Return [X, Y] of the center of cell containing provided text 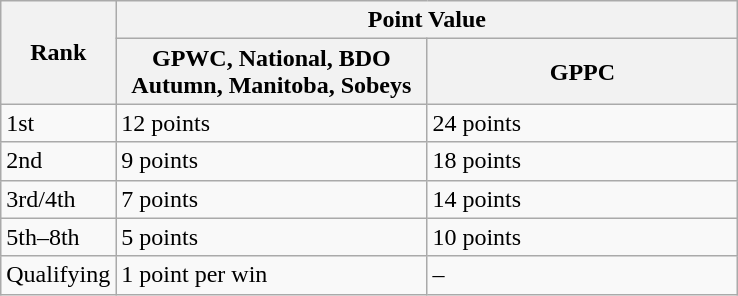
Qualifying [58, 275]
9 points [272, 161]
14 points [582, 199]
1st [58, 123]
1 point per win [272, 275]
GPPC [582, 72]
Point Value [427, 20]
3rd/4th [58, 199]
5th–8th [58, 237]
GPWC, National, BDO Autumn, Manitoba, Sobeys [272, 72]
12 points [272, 123]
18 points [582, 161]
7 points [272, 199]
Rank [58, 52]
5 points [272, 237]
2nd [58, 161]
– [582, 275]
10 points [582, 237]
24 points [582, 123]
